Return the [x, y] coordinate for the center point of the cell that contains the specified text.  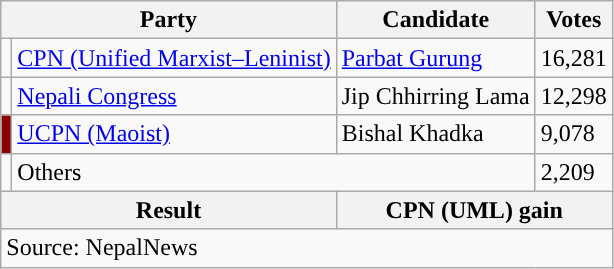
CPN (Unified Marxist–Leninist) [174, 58]
CPN (UML) gain [474, 210]
Others [274, 172]
UCPN (Maoist) [174, 134]
Nepali Congress [174, 96]
Bishal Khadka [436, 134]
2,209 [574, 172]
Jip Chhirring Lama [436, 96]
9,078 [574, 134]
Candidate [436, 20]
Parbat Gurung [436, 58]
16,281 [574, 58]
12,298 [574, 96]
Party [168, 20]
Result [168, 210]
Source: NepalNews [307, 248]
Votes [574, 20]
